Identify which cell holds the provided text, then report its (x, y) central coordinate. 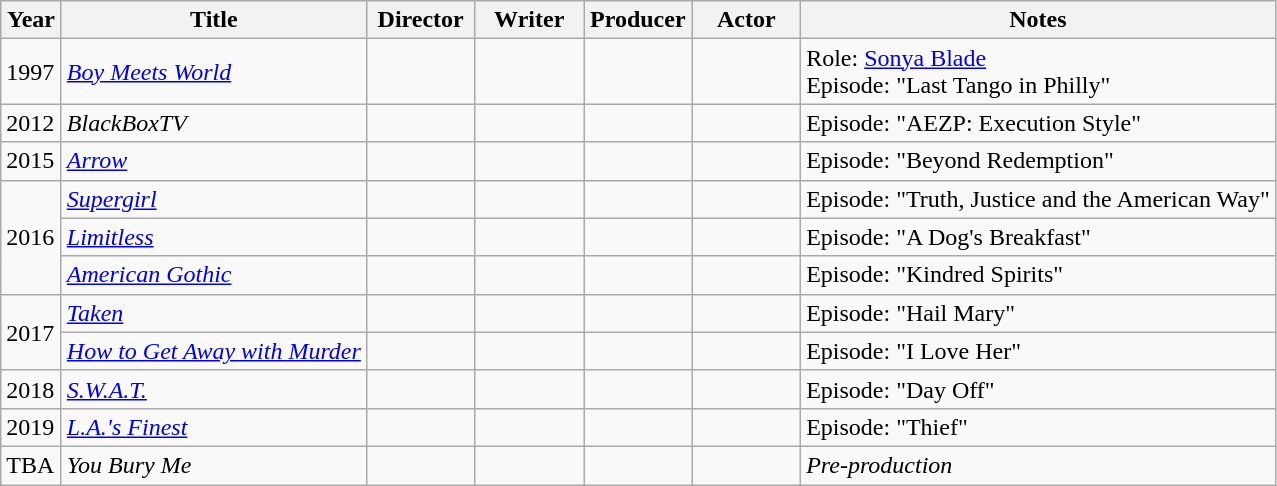
Arrow (214, 161)
Notes (1038, 20)
American Gothic (214, 275)
Director (420, 20)
Episode: "Thief" (1038, 427)
Episode: "I Love Her" (1038, 351)
S.W.A.T. (214, 389)
Writer (530, 20)
BlackBoxTV (214, 123)
How to Get Away with Murder (214, 351)
2019 (32, 427)
Episode: "Truth, Justice and the American Way" (1038, 199)
Taken (214, 313)
Limitless (214, 237)
Year (32, 20)
2015 (32, 161)
Episode: "Day Off" (1038, 389)
Episode: "Hail Mary" (1038, 313)
Episode: "Kindred Spirits" (1038, 275)
2016 (32, 237)
2017 (32, 332)
2018 (32, 389)
Episode: "Beyond Redemption" (1038, 161)
Supergirl (214, 199)
TBA (32, 465)
Actor (746, 20)
2012 (32, 123)
Episode: "AEZP: Execution Style" (1038, 123)
1997 (32, 72)
You Bury Me (214, 465)
Pre-production (1038, 465)
Boy Meets World (214, 72)
Title (214, 20)
Producer (638, 20)
Role: Sonya BladeEpisode: "Last Tango in Philly" (1038, 72)
L.A.'s Finest (214, 427)
Episode: "A Dog's Breakfast" (1038, 237)
